Pinpoint the cell where the given text exists, returning its [x, y] midpoint coordinate. 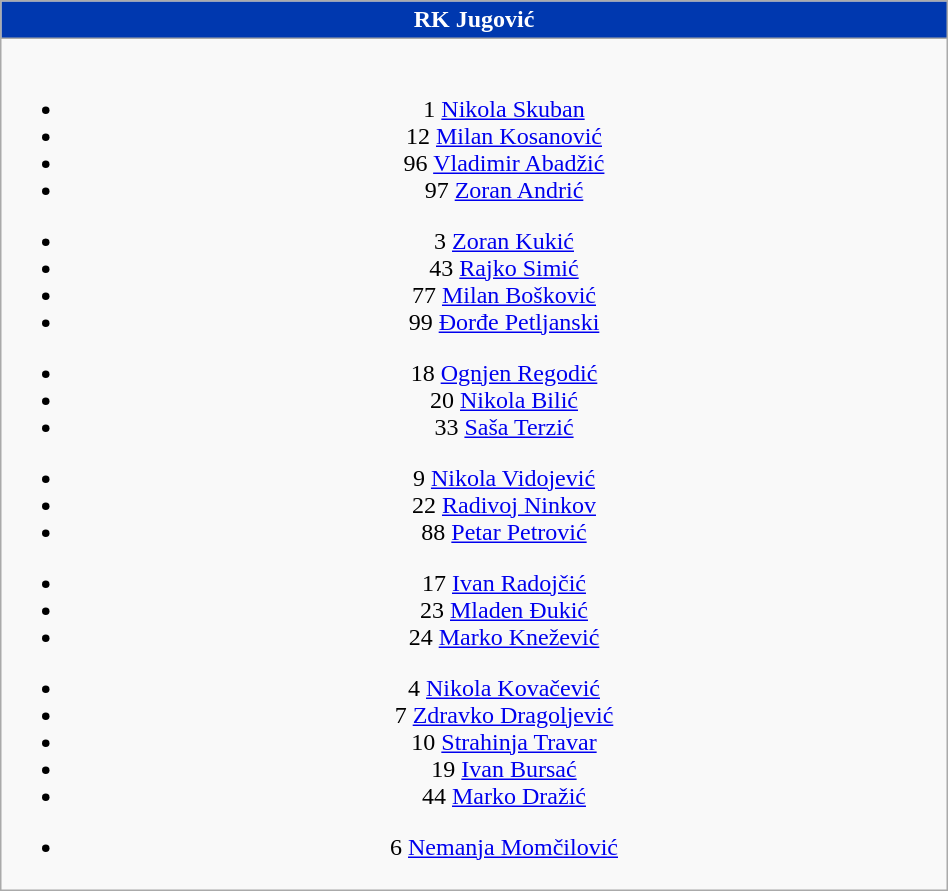
RK Jugović [474, 20]
